Pinpoint the cell where the given text exists, returning its [X, Y] midpoint coordinate. 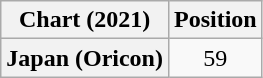
Chart (2021) [85, 20]
Japan (Oricon) [85, 58]
59 [215, 58]
Position [215, 20]
